Return the (X, Y) coordinate for the center point of the cell that contains the specified text.  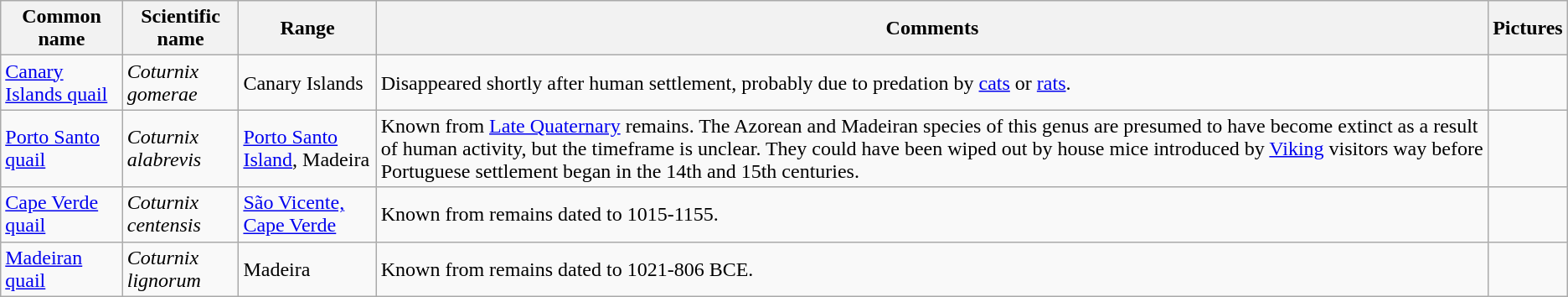
Comments (931, 29)
Scientific name (181, 29)
Disappeared shortly after human settlement, probably due to predation by cats or rats. (931, 82)
Coturnix centensis (181, 215)
São Vicente, Cape Verde (307, 215)
Pictures (1528, 29)
Coturnix lignorum (181, 268)
Known from remains dated to 1015-1155. (931, 215)
Madeira (307, 268)
Canary Islands quail (62, 82)
Coturnix alabrevis (181, 148)
Porto Santo quail (62, 148)
Canary Islands (307, 82)
Known from remains dated to 1021-806 BCE. (931, 268)
Range (307, 29)
Cape Verde quail (62, 215)
Coturnix gomerae (181, 82)
Madeiran quail (62, 268)
Porto Santo Island, Madeira (307, 148)
Common name (62, 29)
